For the text-containing cell, return its midpoint in [X, Y] coordinate format. 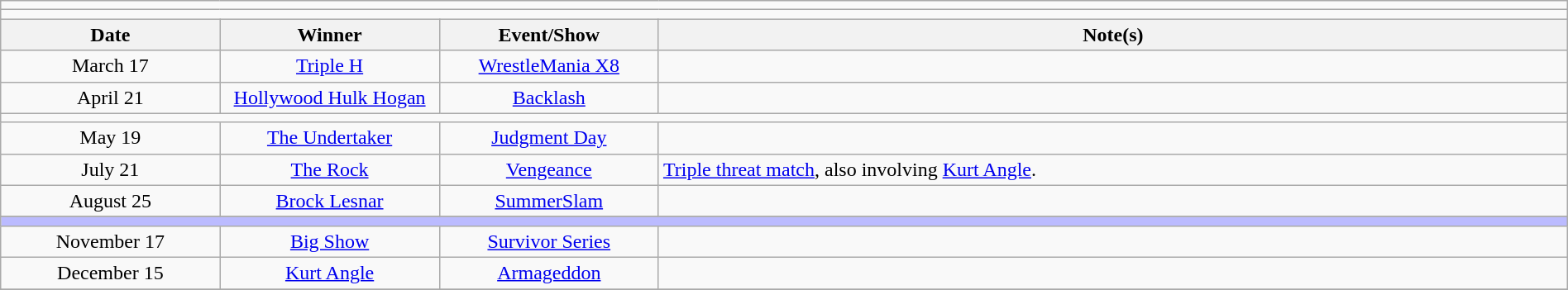
SummerSlam [549, 201]
Backlash [549, 97]
Winner [329, 35]
Triple threat match, also involving Kurt Angle. [1113, 169]
Vengeance [549, 169]
The Rock [329, 169]
August 25 [111, 201]
December 15 [111, 273]
Brock Lesnar [329, 201]
WrestleMania X8 [549, 66]
Triple H [329, 66]
Judgment Day [549, 138]
The Undertaker [329, 138]
Hollywood Hulk Hogan [329, 97]
Date [111, 35]
Survivor Series [549, 241]
July 21 [111, 169]
April 21 [111, 97]
May 19 [111, 138]
Armageddon [549, 273]
November 17 [111, 241]
Big Show [329, 241]
Event/Show [549, 35]
March 17 [111, 66]
Note(s) [1113, 35]
Kurt Angle [329, 273]
